Detect which cell encompasses the target text, then output its [x, y] center coordinate. 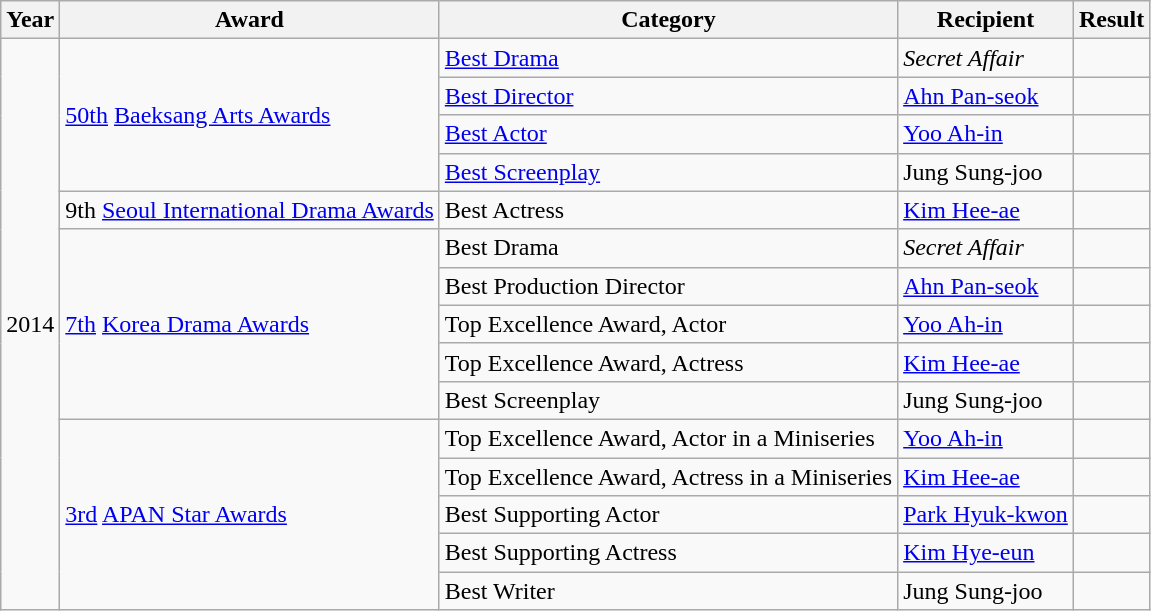
Year [30, 20]
Category [668, 20]
Best Writer [668, 591]
Best Supporting Actress [668, 553]
9th Seoul International Drama Awards [250, 210]
Top Excellence Award, Actor [668, 324]
50th Baeksang Arts Awards [250, 115]
Best Production Director [668, 286]
Top Excellence Award, Actor in a Miniseries [668, 438]
Best Supporting Actor [668, 515]
Best Actress [668, 210]
Park Hyuk-kwon [986, 515]
Recipient [986, 20]
2014 [30, 324]
Result [1111, 20]
Top Excellence Award, Actress in a Miniseries [668, 477]
Kim Hye-eun [986, 553]
Best Director [668, 96]
Top Excellence Award, Actress [668, 362]
7th Korea Drama Awards [250, 324]
Best Actor [668, 134]
3rd APAN Star Awards [250, 514]
Award [250, 20]
